From the cell containing the given text, extract its center point as (x, y) coordinate. 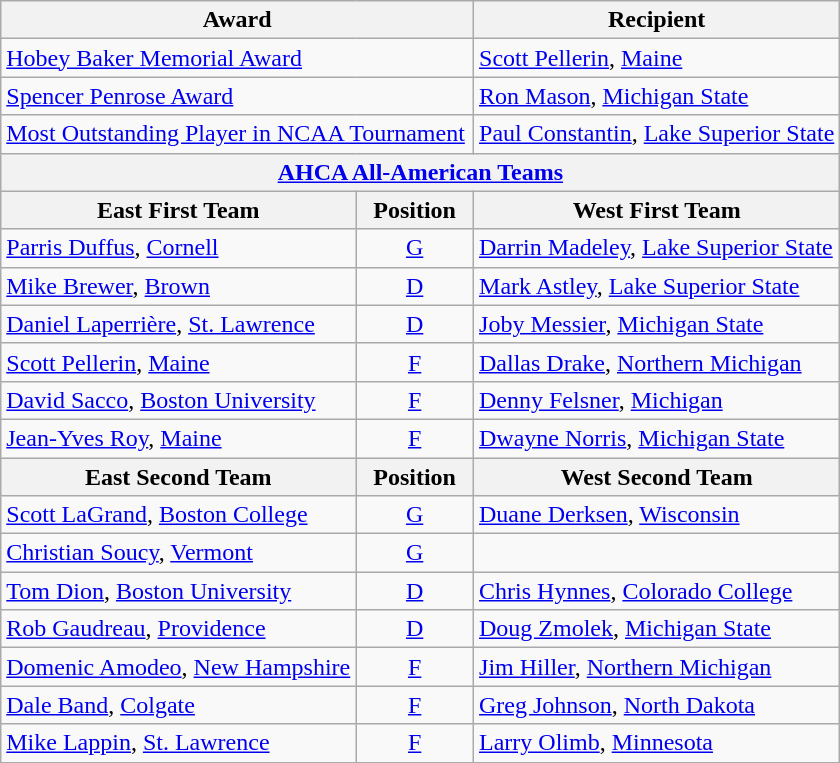
Chris Hynnes, Colorado College (657, 591)
Most Outstanding Player in NCAA Tournament (238, 134)
Jim Hiller, Northern Michigan (657, 667)
Mark Astley, Lake Superior State (657, 286)
Dale Band, Colgate (178, 705)
Spencer Penrose Award (238, 96)
Hobey Baker Memorial Award (238, 58)
Ron Mason, Michigan State (657, 96)
East Second Team (178, 477)
Duane Derksen, Wisconsin (657, 515)
Doug Zmolek, Michigan State (657, 629)
Mike Brewer, Brown (178, 286)
Mike Lappin, St. Lawrence (178, 743)
Greg Johnson, North Dakota (657, 705)
Paul Constantin, Lake Superior State (657, 134)
Scott LaGrand, Boston College (178, 515)
West First Team (657, 210)
Christian Soucy, Vermont (178, 553)
Joby Messier, Michigan State (657, 324)
West Second Team (657, 477)
Daniel Laperrière, St. Lawrence (178, 324)
Larry Olimb, Minnesota (657, 743)
Recipient (657, 20)
Jean-Yves Roy, Maine (178, 438)
Tom Dion, Boston University (178, 591)
AHCA All-American Teams (420, 172)
David Sacco, Boston University (178, 400)
East First Team (178, 210)
Darrin Madeley, Lake Superior State (657, 248)
Award (238, 20)
Rob Gaudreau, Providence (178, 629)
Dallas Drake, Northern Michigan (657, 362)
Denny Felsner, Michigan (657, 400)
Domenic Amodeo, New Hampshire (178, 667)
Dwayne Norris, Michigan State (657, 438)
Parris Duffus, Cornell (178, 248)
